Locate the cell with the specified text and output its [X, Y] center coordinate. 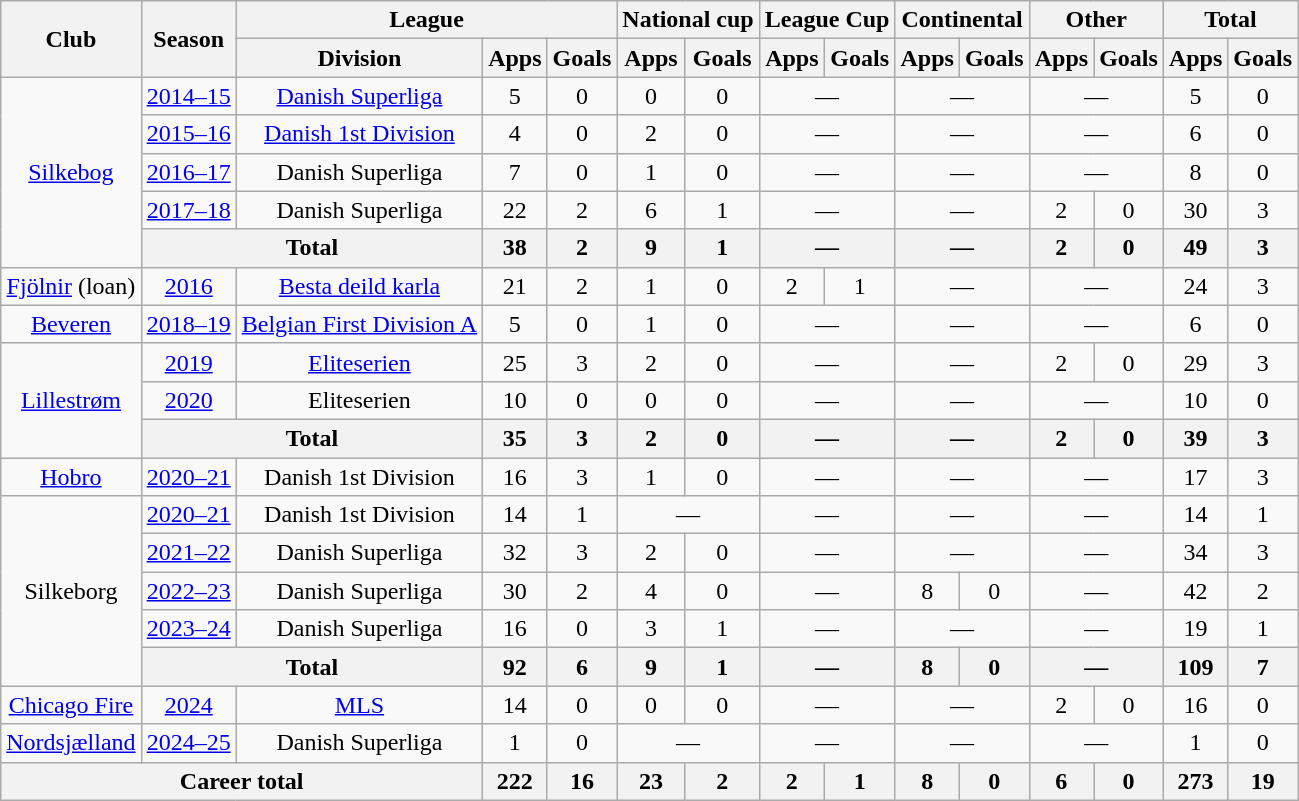
Career total [242, 781]
25 [515, 362]
2024 [188, 705]
2022–23 [188, 591]
League [426, 20]
29 [1195, 362]
2019 [188, 362]
Division [359, 58]
21 [515, 286]
Club [71, 39]
273 [1195, 781]
2014–15 [188, 96]
MLS [359, 705]
23 [651, 781]
Nordsjælland [71, 743]
34 [1195, 553]
24 [1195, 286]
Silkebog [71, 172]
38 [515, 248]
17 [1195, 477]
Silkeborg [71, 591]
League Cup [827, 20]
National cup [688, 20]
32 [515, 553]
109 [1195, 667]
Chicago Fire [71, 705]
Belgian First Division A [359, 324]
49 [1195, 248]
2023–24 [188, 629]
2018–19 [188, 324]
Season [188, 39]
2020 [188, 400]
Fjölnir (loan) [71, 286]
Lillestrøm [71, 400]
Hobro [71, 477]
39 [1195, 438]
Other [1096, 20]
92 [515, 667]
35 [515, 438]
2021–22 [188, 553]
2017–18 [188, 210]
Beveren [71, 324]
22 [515, 210]
Continental [962, 20]
42 [1195, 591]
222 [515, 781]
Besta deild karla [359, 286]
2024–25 [188, 743]
2016 [188, 286]
2016–17 [188, 172]
2015–16 [188, 134]
